Extract the [x, y] coordinate from the center of the cell holding the provided text.  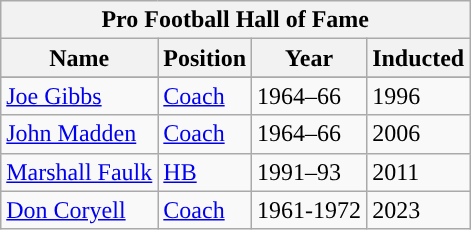
Inducted [418, 58]
Pro Football Hall of Fame [236, 20]
Marshall Faulk [80, 172]
Joe Gibbs [80, 96]
Don Coryell [80, 210]
2011 [418, 172]
2006 [418, 134]
2023 [418, 210]
Year [310, 58]
1991–93 [310, 172]
HB [205, 172]
1996 [418, 96]
Name [80, 58]
John Madden [80, 134]
1961-1972 [310, 210]
Position [205, 58]
